Extract the (X, Y) coordinate from the center of the cell holding the provided text.  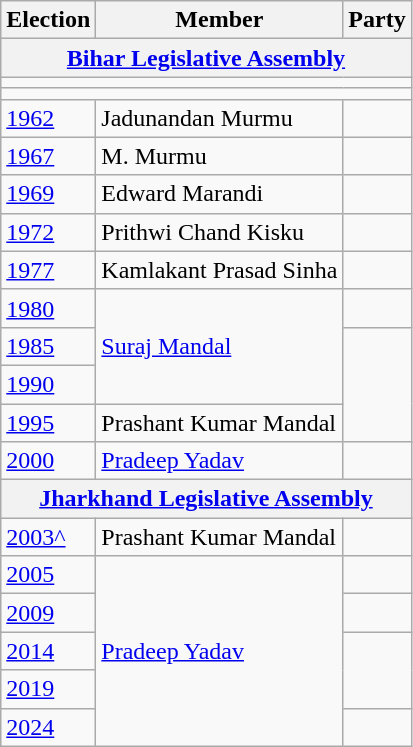
M. Murmu (220, 156)
2019 (48, 689)
Kamlakant Prasad Sinha (220, 270)
1985 (48, 346)
2003^ (48, 537)
1967 (48, 156)
2024 (48, 727)
1995 (48, 423)
Edward Marandi (220, 194)
2005 (48, 575)
1969 (48, 194)
Suraj Mandal (220, 346)
Party (377, 20)
1980 (48, 308)
1972 (48, 232)
Jharkhand Legislative Assembly (206, 499)
Jadunandan Murmu (220, 118)
1962 (48, 118)
Bihar Legislative Assembly (206, 58)
2009 (48, 613)
2000 (48, 461)
Election (48, 20)
Member (220, 20)
2014 (48, 651)
1977 (48, 270)
1990 (48, 384)
Prithwi Chand Kisku (220, 232)
